Locate the cell with the specified text and output its (x, y) center coordinate. 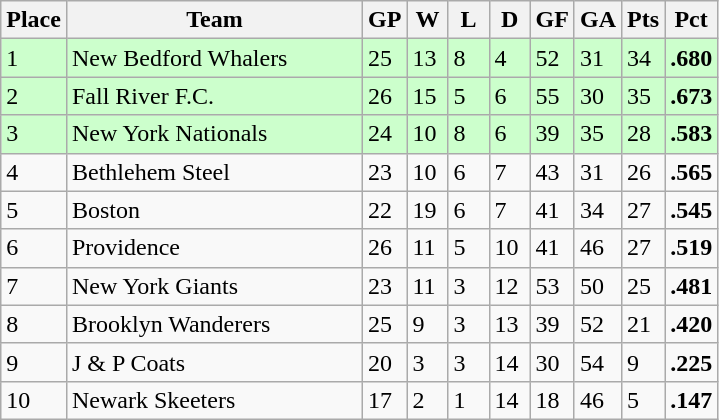
28 (644, 134)
.583 (692, 134)
53 (552, 286)
Pts (644, 20)
20 (385, 362)
New York Giants (214, 286)
Brooklyn Wanderers (214, 324)
Fall River F.C. (214, 96)
Pct (692, 20)
Team (214, 20)
.147 (692, 400)
.545 (692, 210)
18 (552, 400)
.680 (692, 58)
.519 (692, 248)
.673 (692, 96)
Place (34, 20)
24 (385, 134)
22 (385, 210)
Providence (214, 248)
19 (428, 210)
50 (598, 286)
17 (385, 400)
J & P Coats (214, 362)
GP (385, 20)
Bethlehem Steel (214, 172)
New Bedford Whalers (214, 58)
Newark Skeeters (214, 400)
15 (428, 96)
55 (552, 96)
.481 (692, 286)
New York Nationals (214, 134)
GF (552, 20)
D (510, 20)
Boston (214, 210)
.420 (692, 324)
21 (644, 324)
.565 (692, 172)
12 (510, 286)
43 (552, 172)
54 (598, 362)
W (428, 20)
.225 (692, 362)
GA (598, 20)
L (468, 20)
